Identify which cell holds the provided text, then report its (X, Y) central coordinate. 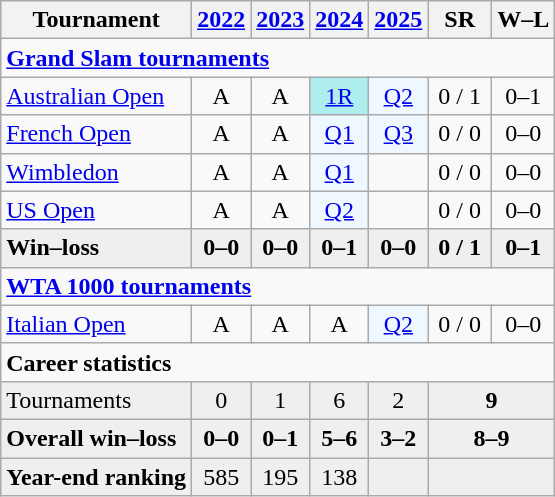
US Open (96, 210)
6 (340, 400)
9 (492, 400)
W–L (523, 20)
1 (280, 400)
Career statistics (278, 362)
Year-end ranking (96, 477)
SR (460, 20)
2 (398, 400)
WTA 1000 tournaments (278, 286)
3–2 (398, 438)
2024 (340, 20)
Overall win–loss (96, 438)
8–9 (492, 438)
1R (340, 96)
Wimbledon (96, 172)
2025 (398, 20)
2023 (280, 20)
Italian Open (96, 324)
Tournament (96, 20)
138 (340, 477)
Australian Open (96, 96)
585 (222, 477)
French Open (96, 134)
0 (222, 400)
2022 (222, 20)
Tournaments (96, 400)
Q3 (398, 134)
Grand Slam tournaments (278, 58)
195 (280, 477)
5–6 (340, 438)
Win–loss (96, 248)
